Scan for the cell matching the given text and deliver its [X, Y] coordinate at center. 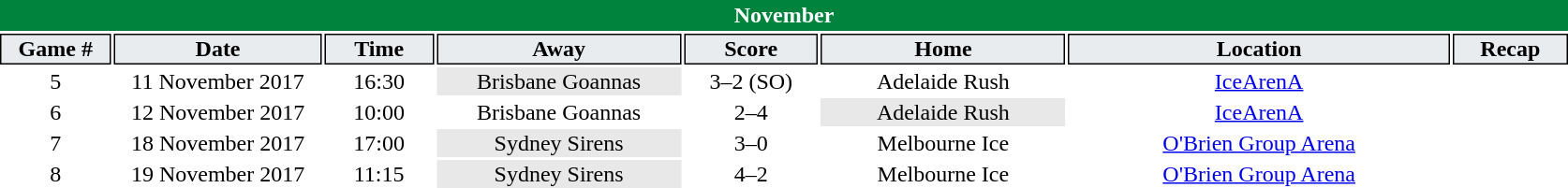
7 [56, 143]
8 [56, 174]
Location [1259, 49]
3–2 (SO) [751, 81]
10:00 [379, 112]
Recap [1510, 49]
3–0 [751, 143]
4–2 [751, 174]
Home [943, 49]
Date [218, 49]
Away [559, 49]
11 November 2017 [218, 81]
6 [56, 112]
Game # [56, 49]
17:00 [379, 143]
16:30 [379, 81]
19 November 2017 [218, 174]
2–4 [751, 112]
Time [379, 49]
5 [56, 81]
11:15 [379, 174]
November [784, 15]
18 November 2017 [218, 143]
Score [751, 49]
12 November 2017 [218, 112]
